Scan for the cell matching the given text and deliver its (x, y) coordinate at center. 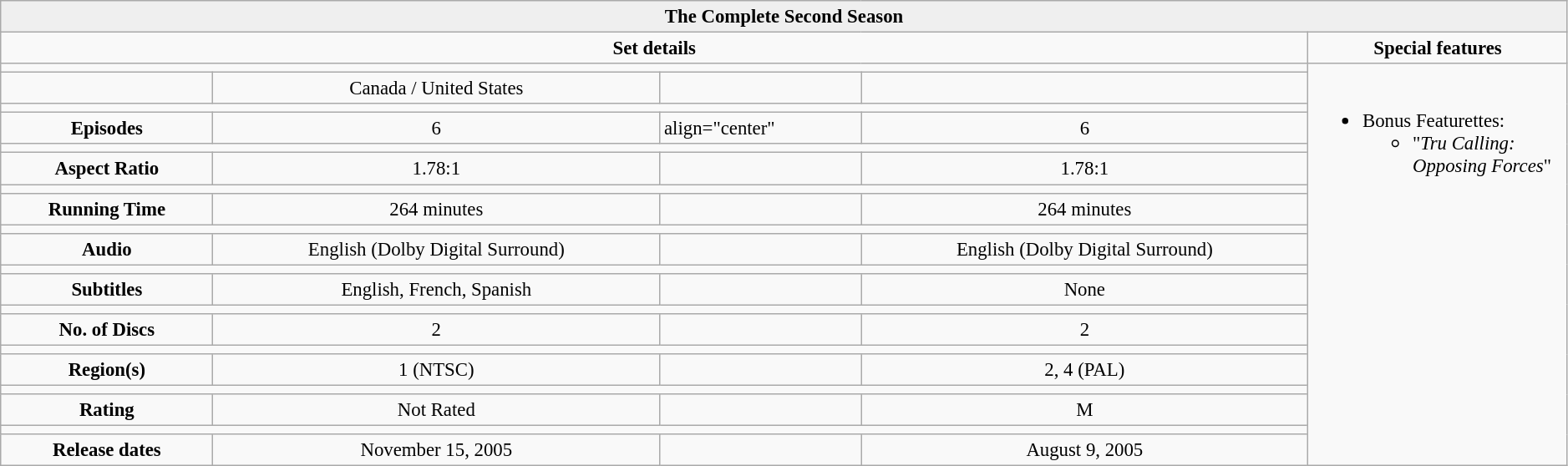
Special features (1439, 48)
Set details (655, 48)
November 15, 2005 (436, 450)
Region(s) (107, 370)
1 (NTSC) (436, 370)
2, 4 (PAL) (1084, 370)
The Complete Second Season (784, 17)
Bonus Featurettes:"Tru Calling: Opposing Forces" (1439, 265)
align="center" (760, 129)
Release dates (107, 450)
M (1084, 410)
English, French, Spanish (436, 290)
Canada / United States (436, 89)
None (1084, 290)
Audio (107, 249)
Aspect Ratio (107, 169)
No. of Discs (107, 330)
Subtitles (107, 290)
Rating (107, 410)
Running Time (107, 209)
Episodes (107, 129)
August 9, 2005 (1084, 450)
Not Rated (436, 410)
